Pinpoint the cell where the given text exists, returning its (x, y) midpoint coordinate. 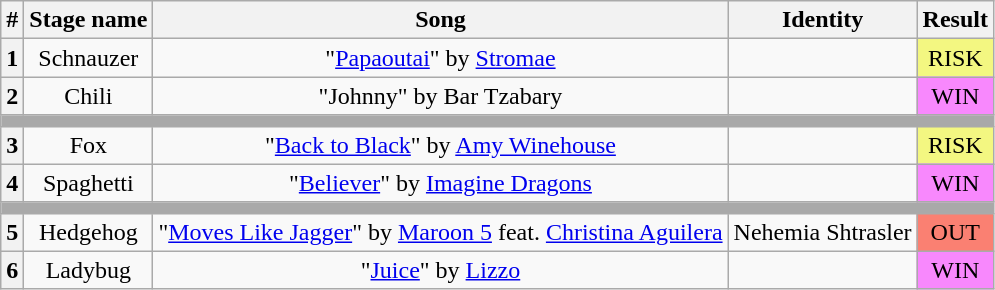
"Johnny" by Bar Tzabary (440, 96)
"Juice" by Lizzo (440, 270)
Chili (88, 96)
Hedgehog (88, 232)
Schnauzer (88, 58)
6 (12, 270)
2 (12, 96)
Nehemia Shtrasler (822, 232)
Ladybug (88, 270)
4 (12, 183)
1 (12, 58)
3 (12, 145)
"Papaoutai" by Stromae (440, 58)
"Believer" by Imagine Dragons (440, 183)
Stage name (88, 20)
Result (955, 20)
5 (12, 232)
Identity (822, 20)
"Moves Like Jagger" by Maroon 5 feat. Christina Aguilera (440, 232)
Spaghetti (88, 183)
Fox (88, 145)
# (12, 20)
Song (440, 20)
"Back to Black" by Amy Winehouse (440, 145)
OUT (955, 232)
